Scan for the cell matching the given text and deliver its [x, y] coordinate at center. 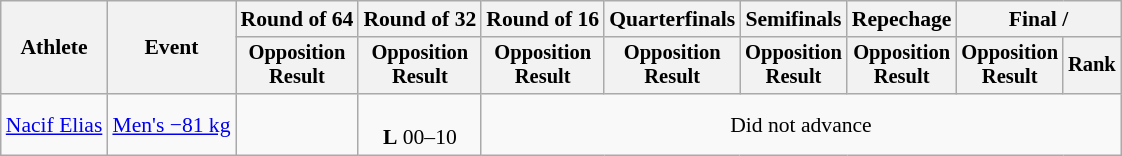
Round of 64 [298, 19]
Athlete [54, 48]
Nacif Elias [54, 124]
Did not advance [800, 124]
Semifinals [794, 19]
Men's −81 kg [171, 124]
Quarterfinals [672, 19]
Rank [1092, 66]
Event [171, 48]
L 00–10 [420, 124]
Round of 32 [420, 19]
Final / [1038, 19]
Round of 16 [542, 19]
Repechage [902, 19]
